Scan for the cell matching the given text and deliver its [X, Y] coordinate at center. 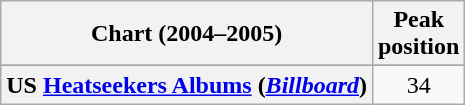
Chart (2004–2005) [187, 34]
34 [418, 85]
Peakposition [418, 34]
US Heatseekers Albums (Billboard) [187, 85]
